From the cell containing the given text, extract its center point as [x, y] coordinate. 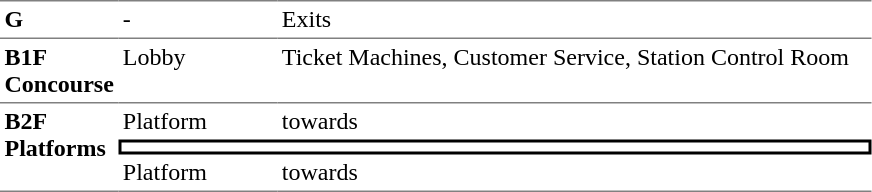
Ticket Machines, Customer Service, Station Control Room [574, 71]
Exits [574, 19]
G [59, 19]
B1FConcourse [59, 71]
Lobby [198, 71]
B2FPlatforms [59, 148]
- [198, 19]
